Identify which cell holds the provided text, then report its [X, Y] central coordinate. 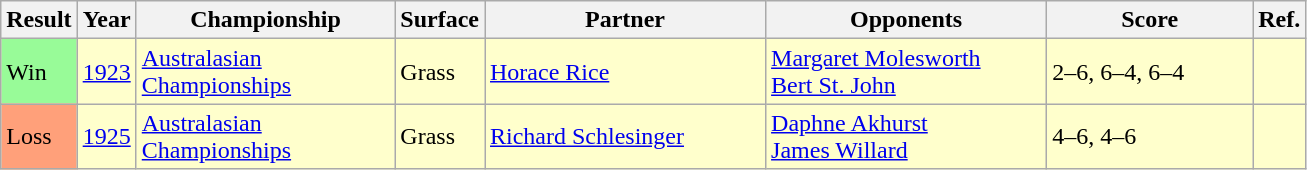
Margaret Molesworth Bert St. John [906, 72]
4–6, 4–6 [1150, 136]
Richard Schlesinger [624, 136]
Surface [440, 20]
2–6, 6–4, 6–4 [1150, 72]
Partner [624, 20]
Score [1150, 20]
Loss [39, 136]
Championship [266, 20]
Horace Rice [624, 72]
1923 [106, 72]
1925 [106, 136]
Year [106, 20]
Daphne Akhurst James Willard [906, 136]
Ref. [1280, 20]
Result [39, 20]
Win [39, 72]
Opponents [906, 20]
